Provide the (X, Y) coordinate of the cell's center where the given text is located.  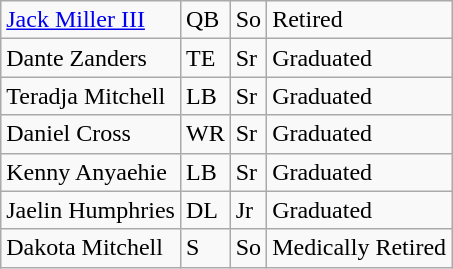
Daniel Cross (91, 134)
Jr (248, 210)
WR (205, 134)
DL (205, 210)
Jaelin Humphries (91, 210)
Jack Miller III (91, 20)
QB (205, 20)
Dakota Mitchell (91, 248)
TE (205, 58)
Dante Zanders (91, 58)
Medically Retired (360, 248)
Kenny Anyaehie (91, 172)
Teradja Mitchell (91, 96)
Retired (360, 20)
S (205, 248)
